Scan for the cell matching the given text and deliver its [x, y] coordinate at center. 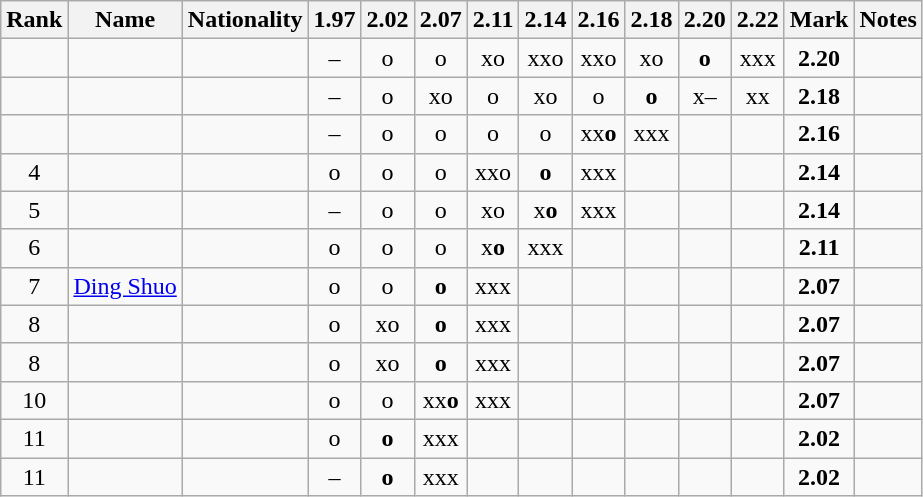
Ding Shuo [125, 286]
Notes [888, 20]
2.22 [758, 20]
Name [125, 20]
10 [34, 400]
x– [704, 96]
Rank [34, 20]
6 [34, 248]
xx [758, 96]
Nationality [245, 20]
Mark [819, 20]
1.97 [334, 20]
4 [34, 172]
5 [34, 210]
7 [34, 286]
